Scan for the cell matching the given text and deliver its [X, Y] coordinate at center. 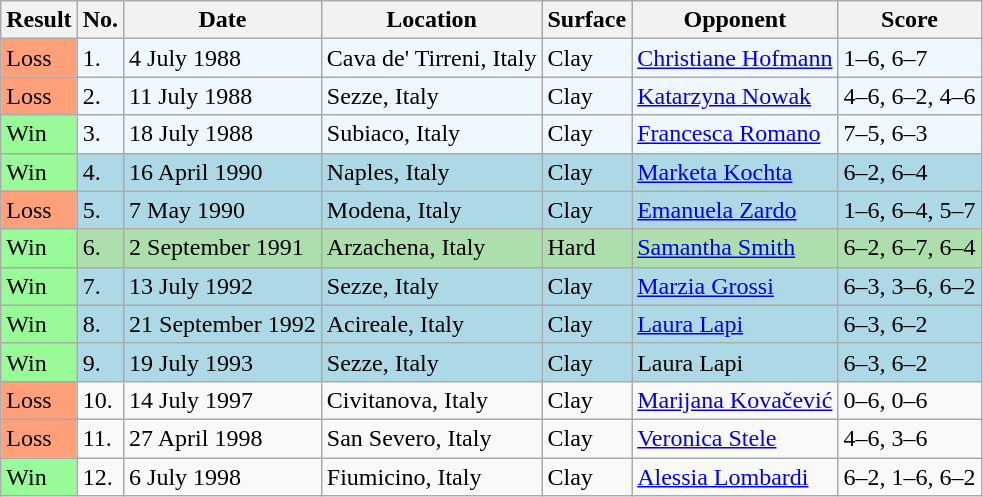
Opponent [735, 20]
6–2, 1–6, 6–2 [910, 477]
13 July 1992 [223, 286]
16 April 1990 [223, 172]
27 April 1998 [223, 438]
4–6, 3–6 [910, 438]
11. [100, 438]
18 July 1988 [223, 134]
Samantha Smith [735, 248]
6. [100, 248]
Score [910, 20]
Francesca Romano [735, 134]
14 July 1997 [223, 400]
Subiaco, Italy [432, 134]
6 July 1998 [223, 477]
7 May 1990 [223, 210]
5. [100, 210]
4–6, 6–2, 4–6 [910, 96]
9. [100, 362]
2. [100, 96]
6–2, 6–7, 6–4 [910, 248]
Result [39, 20]
Veronica Stele [735, 438]
No. [100, 20]
3. [100, 134]
Modena, Italy [432, 210]
12. [100, 477]
8. [100, 324]
Hard [587, 248]
Marijana Kovačević [735, 400]
10. [100, 400]
Alessia Lombardi [735, 477]
Fiumicino, Italy [432, 477]
6–3, 3–6, 6–2 [910, 286]
21 September 1992 [223, 324]
2 September 1991 [223, 248]
Surface [587, 20]
Katarzyna Nowak [735, 96]
Civitanova, Italy [432, 400]
San Severo, Italy [432, 438]
Location [432, 20]
Arzachena, Italy [432, 248]
Marketa Kochta [735, 172]
Date [223, 20]
1–6, 6–7 [910, 58]
0–6, 0–6 [910, 400]
4. [100, 172]
Naples, Italy [432, 172]
7–5, 6–3 [910, 134]
4 July 1988 [223, 58]
19 July 1993 [223, 362]
6–2, 6–4 [910, 172]
Emanuela Zardo [735, 210]
11 July 1988 [223, 96]
Cava de' Tirreni, Italy [432, 58]
7. [100, 286]
Acireale, Italy [432, 324]
1–6, 6–4, 5–7 [910, 210]
Marzia Grossi [735, 286]
Christiane Hofmann [735, 58]
1. [100, 58]
